Determine the (X, Y) coordinate at the center of the cell enclosing the given text.  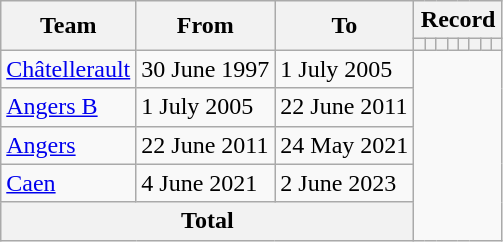
24 May 2021 (344, 145)
Caen (68, 183)
Angers B (68, 107)
Angers (68, 145)
Châtellerault (68, 69)
To (344, 26)
From (206, 26)
2 June 2023 (344, 183)
4 June 2021 (206, 183)
30 June 1997 (206, 69)
Team (68, 26)
Total (208, 221)
Record (458, 20)
